Output the [X, Y] coordinate of the center of the cell containing the given text.  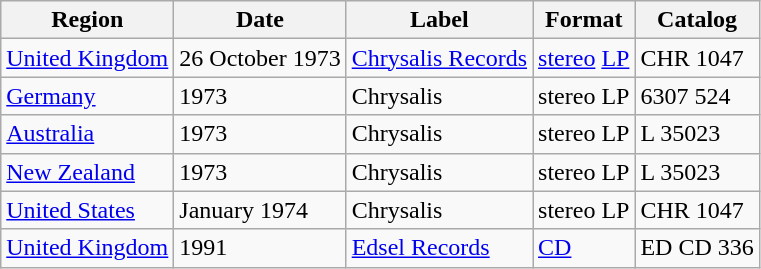
Label [439, 20]
United States [88, 210]
Australia [88, 134]
ED CD 336 [697, 248]
Format [584, 20]
January 1974 [260, 210]
26 October 1973 [260, 58]
Chrysalis Records [439, 58]
New Zealand [88, 172]
Region [88, 20]
Edsel Records [439, 248]
Germany [88, 96]
Catalog [697, 20]
1991 [260, 248]
CD [584, 248]
6307 524 [697, 96]
Date [260, 20]
